Return the [x, y] coordinate for the center point of the cell that contains the specified text.  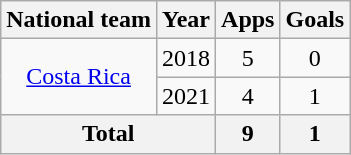
Goals [315, 20]
4 [248, 96]
National team [79, 20]
9 [248, 134]
0 [315, 58]
2018 [186, 58]
5 [248, 58]
Year [186, 20]
Total [108, 134]
2021 [186, 96]
Apps [248, 20]
Costa Rica [79, 77]
